Extract the [X, Y] coordinate from the center of the cell holding the provided text.  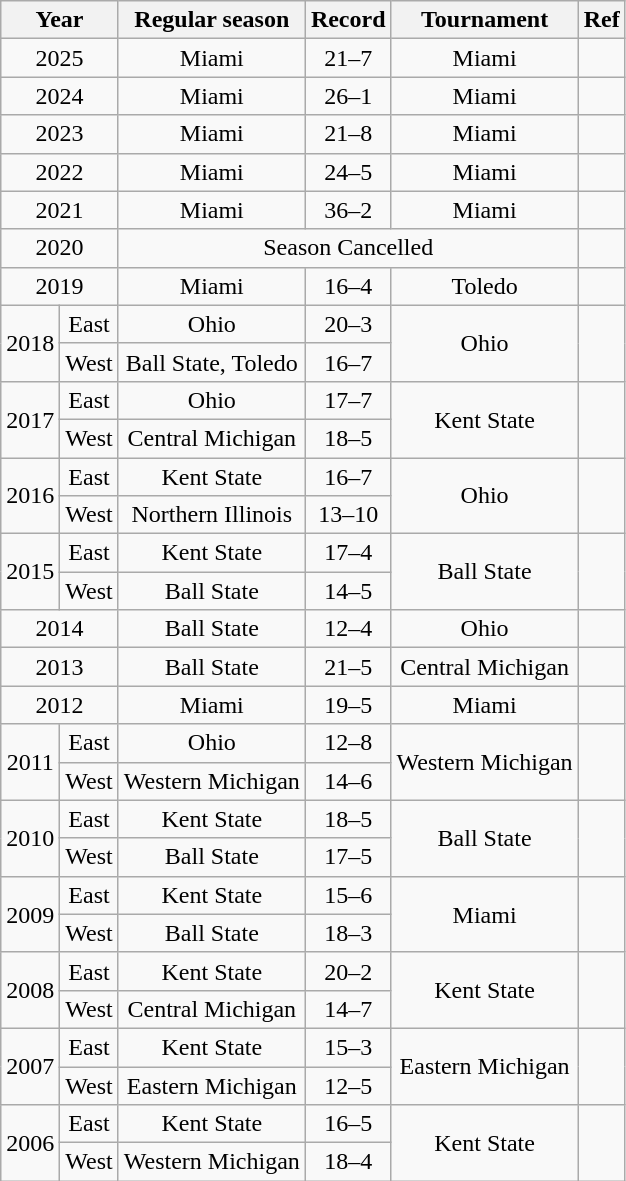
17–5 [348, 857]
20–2 [348, 971]
12–5 [348, 1085]
26–1 [348, 96]
18–4 [348, 1162]
15–6 [348, 895]
2006 [30, 1143]
2015 [30, 572]
Tournament [484, 20]
20–3 [348, 324]
12–8 [348, 743]
18–3 [348, 933]
2012 [60, 705]
21–5 [348, 667]
21–7 [348, 58]
2009 [30, 914]
2016 [30, 496]
Record [348, 20]
14–7 [348, 1009]
2021 [60, 210]
12–4 [348, 629]
Ref [602, 20]
19–5 [348, 705]
2023 [60, 134]
16–5 [348, 1124]
2019 [60, 286]
Northern Illinois [212, 515]
13–10 [348, 515]
2007 [30, 1066]
17–4 [348, 553]
2010 [30, 838]
2014 [60, 629]
2020 [60, 248]
Year [60, 20]
36–2 [348, 210]
15–3 [348, 1047]
2008 [30, 990]
Ball State, Toledo [212, 362]
16–4 [348, 286]
2018 [30, 343]
2011 [30, 762]
Toledo [484, 286]
Regular season [212, 20]
2022 [60, 172]
21–8 [348, 134]
2024 [60, 96]
17–7 [348, 400]
2017 [30, 419]
14–6 [348, 781]
2025 [60, 58]
Season Cancelled [348, 248]
2013 [60, 667]
14–5 [348, 591]
24–5 [348, 172]
